Detect which cell encompasses the target text, then output its (X, Y) center coordinate. 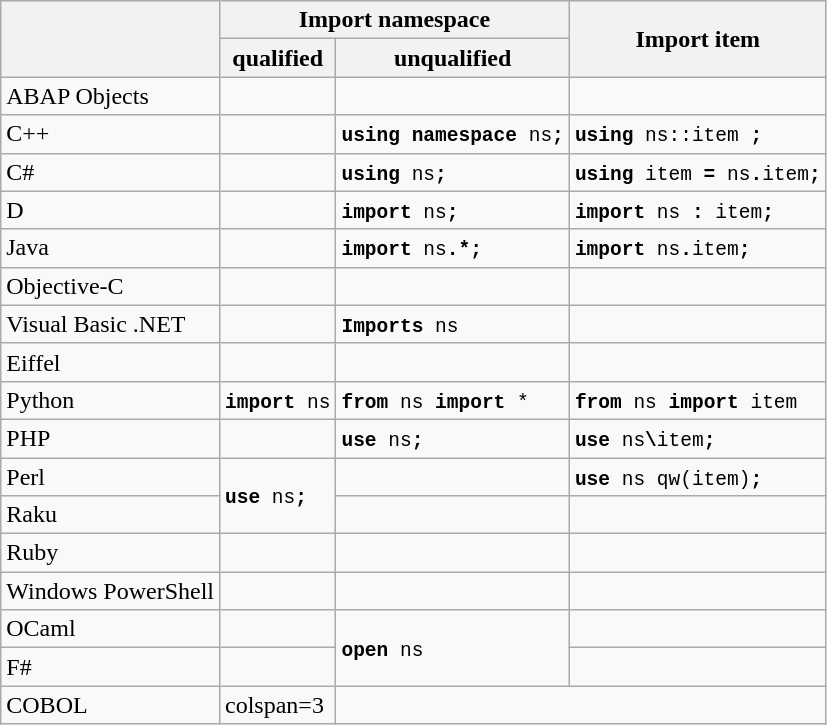
Import namespace (395, 20)
Visual Basic .NET (110, 324)
C# (110, 172)
import ns (278, 400)
use ns\item; (698, 438)
Raku (110, 515)
colspan=3 (278, 705)
using namespace ns; (452, 134)
Objective-C (110, 286)
import ns : item; (698, 210)
D (110, 210)
use ns qw(item); (698, 477)
Windows PowerShell (110, 591)
open ns (452, 648)
Perl (110, 477)
using ns; (452, 172)
Java (110, 248)
using item = ns.item; (698, 172)
PHP (110, 438)
unqualified (452, 58)
F# (110, 667)
Python (110, 400)
import ns.item; (698, 248)
qualified (278, 58)
Imports ns (452, 324)
ABAP Objects (110, 96)
import ns; (452, 210)
from ns import item (698, 400)
OCaml (110, 629)
Eiffel (110, 362)
using ns::item ; (698, 134)
Import item (698, 39)
from ns import * (452, 400)
Ruby (110, 553)
COBOL (110, 705)
import ns.*; (452, 248)
C++ (110, 134)
